Detect which cell encompasses the target text, then output its (X, Y) center coordinate. 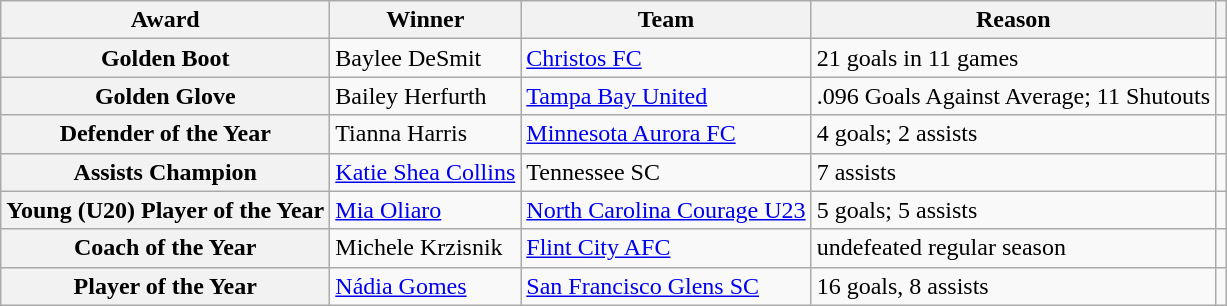
Flint City AFC (666, 248)
Mia Oliaro (426, 210)
16 goals, 8 assists (1013, 286)
21 goals in 11 games (1013, 58)
North Carolina Courage U23 (666, 210)
Tianna Harris (426, 134)
Christos FC (666, 58)
San Francisco Glens SC (666, 286)
Golden Boot (166, 58)
Reason (1013, 20)
Assists Champion (166, 172)
Minnesota Aurora FC (666, 134)
7 assists (1013, 172)
.096 Goals Against Average; 11 Shutouts (1013, 96)
Golden Glove (166, 96)
Award (166, 20)
Coach of the Year (166, 248)
Michele Krzisnik (426, 248)
Winner (426, 20)
undefeated regular season (1013, 248)
Tennessee SC (666, 172)
Tampa Bay United (666, 96)
Baylee DeSmit (426, 58)
Katie Shea Collins (426, 172)
Nádia Gomes (426, 286)
Defender of the Year (166, 134)
Young (U20) Player of the Year (166, 210)
Player of the Year (166, 286)
5 goals; 5 assists (1013, 210)
Team (666, 20)
Bailey Herfurth (426, 96)
4 goals; 2 assists (1013, 134)
